Return the [x, y] coordinate for the center point of the cell that contains the specified text.  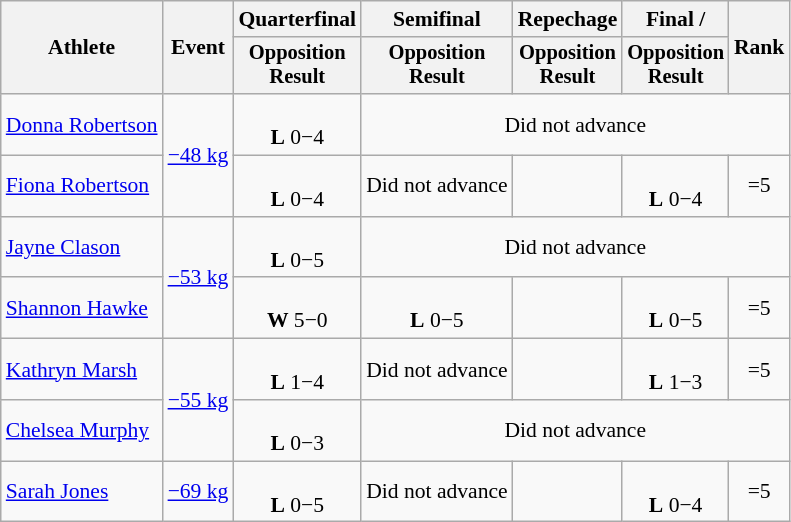
L 1−3 [676, 370]
Jayne Clason [82, 248]
Event [198, 48]
Rank [760, 48]
Semifinal [437, 19]
−55 kg [198, 400]
−53 kg [198, 278]
W 5−0 [297, 308]
Final / [676, 19]
Repechage [568, 19]
Donna Robertson [82, 124]
Chelsea Murphy [82, 430]
−48 kg [198, 155]
−69 kg [198, 492]
Quarterfinal [297, 19]
L 1−4 [297, 370]
Kathryn Marsh [82, 370]
Shannon Hawke [82, 308]
L 0−3 [297, 430]
Sarah Jones [82, 492]
Fiona Robertson [82, 186]
Athlete [82, 48]
